Output the [X, Y] coordinate of the center of the cell containing the given text.  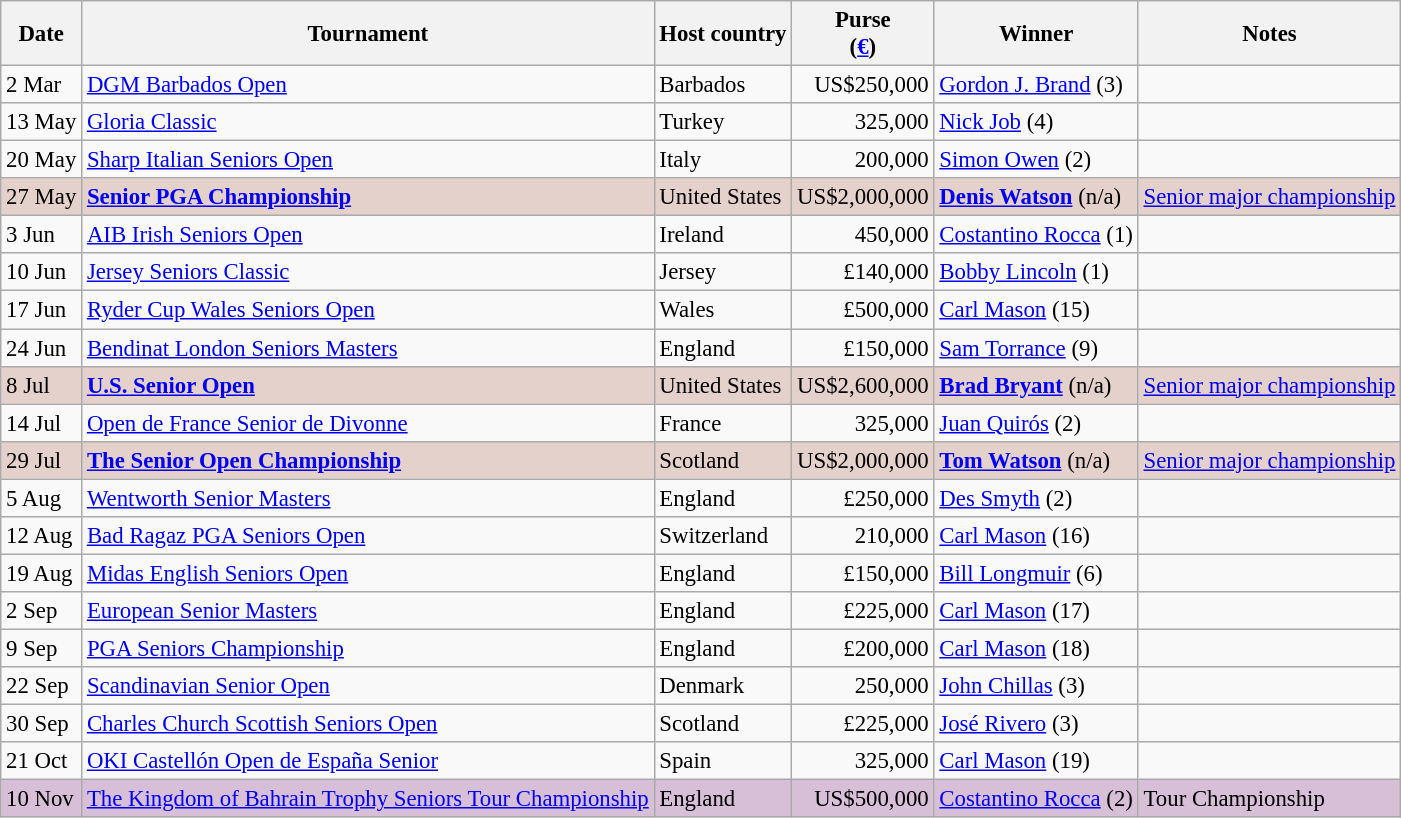
Brad Bryant (n/a) [1036, 385]
John Chillas (3) [1036, 686]
Gloria Classic [368, 122]
Costantino Rocca (2) [1036, 799]
Carl Mason (17) [1036, 611]
OKI Castellón Open de España Senior [368, 761]
Gordon J. Brand (3) [1036, 85]
Spain [723, 761]
450,000 [863, 235]
21 Oct [42, 761]
£200,000 [863, 648]
Carl Mason (15) [1036, 310]
10 Nov [42, 799]
9 Sep [42, 648]
Wentworth Senior Masters [368, 498]
Jersey [723, 273]
Barbados [723, 85]
20 May [42, 160]
27 May [42, 197]
The Kingdom of Bahrain Trophy Seniors Tour Championship [368, 799]
Juan Quirós (2) [1036, 423]
210,000 [863, 536]
Notes [1269, 34]
30 Sep [42, 724]
Jersey Seniors Classic [368, 273]
European Senior Masters [368, 611]
Purse(€) [863, 34]
Tour Championship [1269, 799]
US$2,600,000 [863, 385]
200,000 [863, 160]
3 Jun [42, 235]
Switzerland [723, 536]
19 Aug [42, 573]
Bendinat London Seniors Masters [368, 348]
US$250,000 [863, 85]
13 May [42, 122]
14 Jul [42, 423]
France [723, 423]
24 Jun [42, 348]
250,000 [863, 686]
Open de France Senior de Divonne [368, 423]
US$500,000 [863, 799]
£500,000 [863, 310]
Denmark [723, 686]
29 Jul [42, 460]
Scandinavian Senior Open [368, 686]
Bobby Lincoln (1) [1036, 273]
Sam Torrance (9) [1036, 348]
DGM Barbados Open [368, 85]
Carl Mason (19) [1036, 761]
Des Smyth (2) [1036, 498]
Italy [723, 160]
Costantino Rocca (1) [1036, 235]
Ireland [723, 235]
Host country [723, 34]
17 Jun [42, 310]
Tournament [368, 34]
22 Sep [42, 686]
PGA Seniors Championship [368, 648]
U.S. Senior Open [368, 385]
Turkey [723, 122]
Bad Ragaz PGA Seniors Open [368, 536]
Tom Watson (n/a) [1036, 460]
Sharp Italian Seniors Open [368, 160]
Nick Job (4) [1036, 122]
2 Sep [42, 611]
Wales [723, 310]
£250,000 [863, 498]
Senior PGA Championship [368, 197]
Ryder Cup Wales Seniors Open [368, 310]
Date [42, 34]
5 Aug [42, 498]
Bill Longmuir (6) [1036, 573]
Carl Mason (16) [1036, 536]
Carl Mason (18) [1036, 648]
8 Jul [42, 385]
2 Mar [42, 85]
12 Aug [42, 536]
The Senior Open Championship [368, 460]
10 Jun [42, 273]
Simon Owen (2) [1036, 160]
£140,000 [863, 273]
José Rivero (3) [1036, 724]
Charles Church Scottish Seniors Open [368, 724]
Midas English Seniors Open [368, 573]
AIB Irish Seniors Open [368, 235]
Winner [1036, 34]
Denis Watson (n/a) [1036, 197]
